Find where the given text appears and provide that cell's center as [X, Y] coordinate. 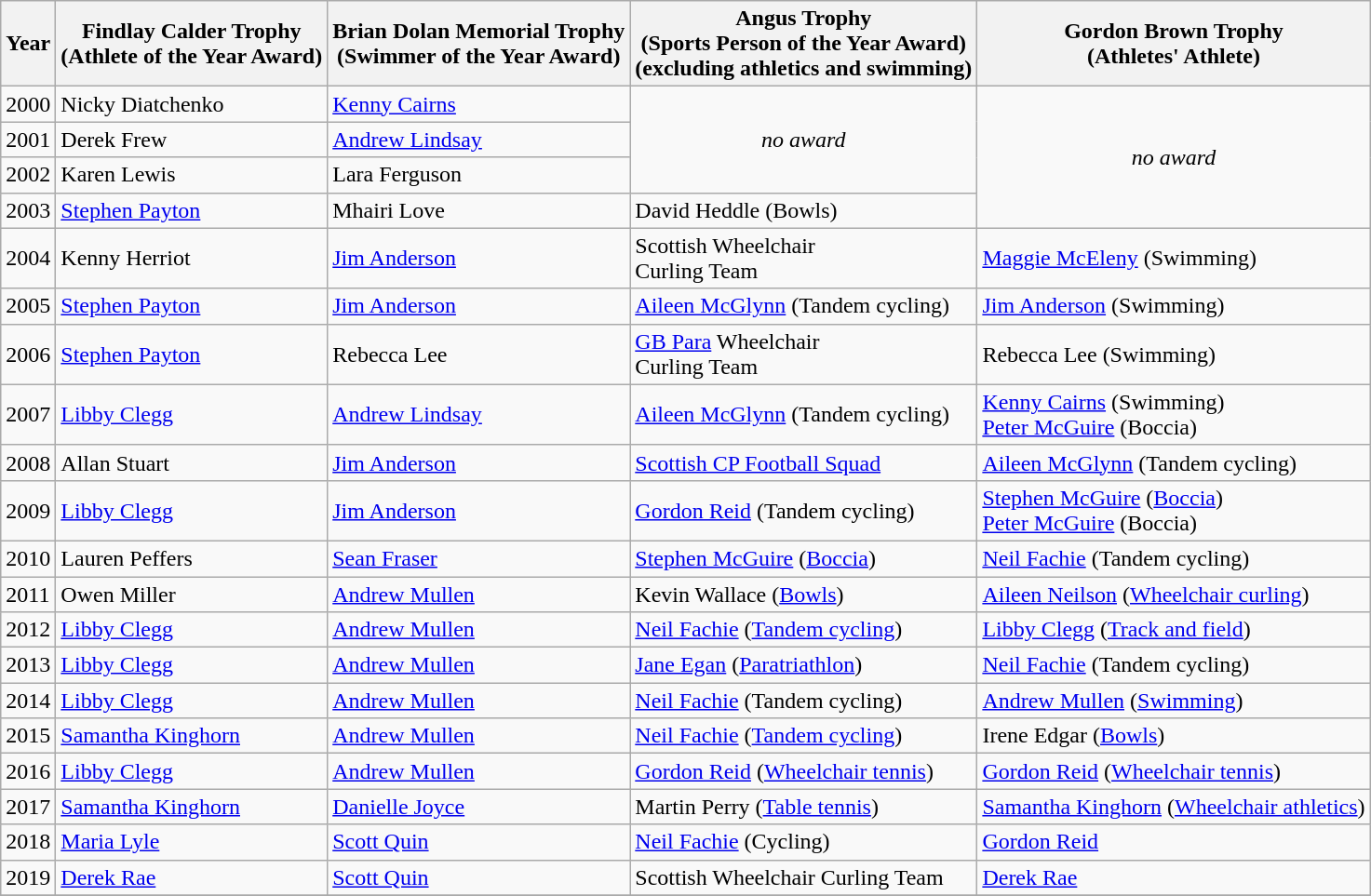
2004 [28, 259]
Derek Frew [192, 140]
Scottish Wheelchair Curling Team [804, 877]
Libby Clegg (Track and field) [1174, 630]
Scottish CP Football Squad [804, 462]
2008 [28, 462]
2005 [28, 306]
Andrew Mullen (Swimming) [1174, 701]
Gordon Reid [1174, 842]
Kenny Cairns (Swimming)Peter McGuire (Boccia) [1174, 415]
Kenny Cairns [478, 104]
Year [28, 44]
2000 [28, 104]
Brian Dolan Memorial Trophy(Swimmer of the Year Award) [478, 44]
Rebecca Lee (Swimming) [1174, 354]
2006 [28, 354]
Nicky Diatchenko [192, 104]
Karen Lewis [192, 175]
2013 [28, 665]
Samantha Kinghorn (Wheelchair athletics) [1174, 807]
Owen Miller [192, 595]
David Heddle (Bowls) [804, 210]
2019 [28, 877]
Neil Fachie (Cycling) [804, 842]
2014 [28, 701]
Gordon Brown Trophy(Athletes' Athlete) [1174, 44]
2011 [28, 595]
Jim Anderson (Swimming) [1174, 306]
Kevin Wallace (Bowls) [804, 595]
Findlay Calder Trophy(Athlete of the Year Award) [192, 44]
Allan Stuart [192, 462]
2016 [28, 771]
Stephen McGuire (Boccia) [804, 558]
Angus Trophy(Sports Person of the Year Award)(excluding athletics and swimming) [804, 44]
Jane Egan (Paratriathlon) [804, 665]
Lauren Peffers [192, 558]
2009 [28, 510]
Maria Lyle [192, 842]
Sean Fraser [478, 558]
2001 [28, 140]
Rebecca Lee [478, 354]
GB Para WheelchairCurling Team [804, 354]
Mhairi Love [478, 210]
Irene Edgar (Bowls) [1174, 736]
2002 [28, 175]
2018 [28, 842]
Martin Perry (Table tennis) [804, 807]
2007 [28, 415]
2017 [28, 807]
Lara Ferguson [478, 175]
2010 [28, 558]
2015 [28, 736]
Gordon Reid (Tandem cycling) [804, 510]
Aileen Neilson (Wheelchair curling) [1174, 595]
Maggie McEleny (Swimming) [1174, 259]
2003 [28, 210]
Scottish WheelchairCurling Team [804, 259]
2012 [28, 630]
Stephen McGuire (Boccia)Peter McGuire (Boccia) [1174, 510]
Danielle Joyce [478, 807]
Kenny Herriot [192, 259]
